For the text-containing cell, return its midpoint in [X, Y] coordinate format. 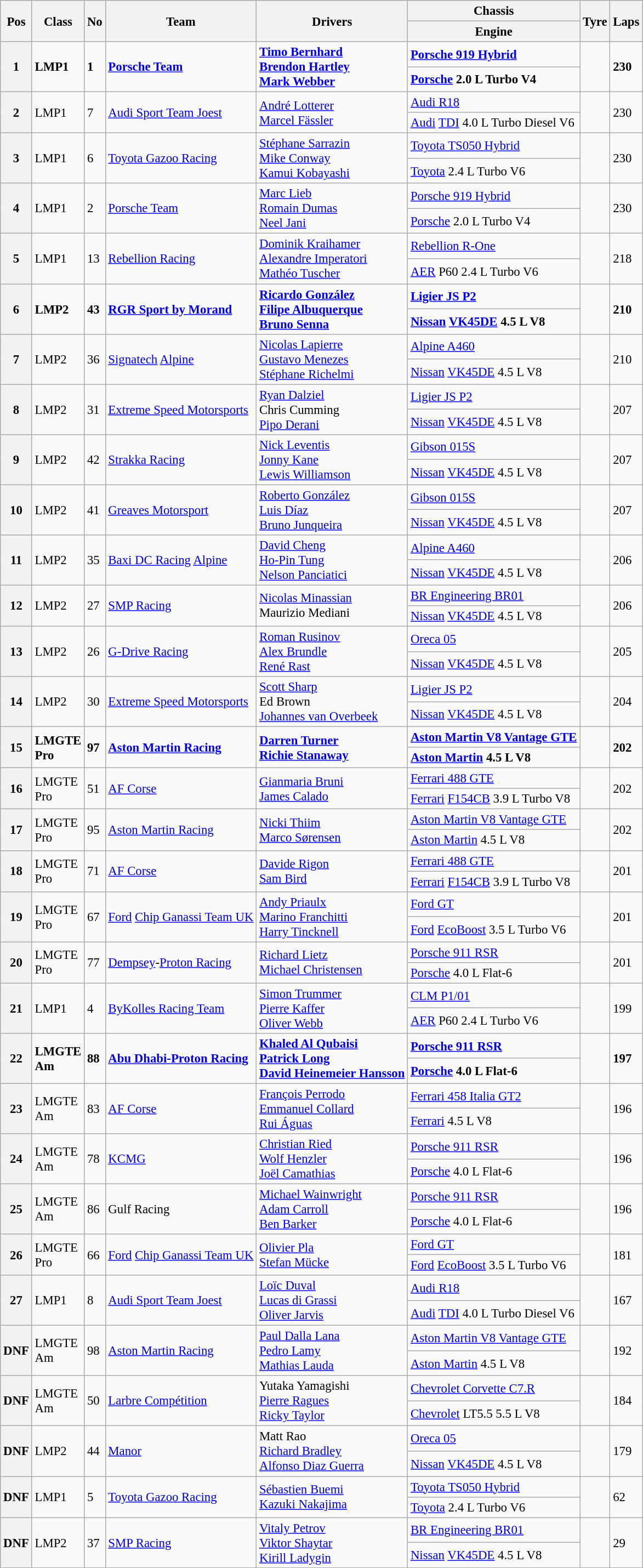
18 [16, 871]
83 [95, 1109]
22 [16, 1059]
Vitaly Petrov Viktor Shaytar Kirill Ladygin [332, 1543]
205 [626, 651]
50 [95, 1401]
199 [626, 1008]
Paul Dalla Lana Pedro Lamy Mathias Lauda [332, 1351]
Khaled Al Qubaisi Patrick Long David Heinemeier Hansson [332, 1059]
Scott Sharp Ed Brown Johannes van Overbeek [332, 702]
Chevrolet Corvette C7.R [494, 1389]
Laps [626, 21]
Roman Rusinov Alex Brundle René Rast [332, 651]
Matt Rao Richard Bradley Alfonso Diaz Guerra [332, 1451]
ByKolles Racing Team [181, 1008]
Rebellion Racing [181, 259]
Ryan Dalziel Chris Cumming Pipo Derani [332, 410]
21 [16, 1008]
41 [95, 510]
David Cheng Ho-Pin Tung Nelson Panciatici [332, 560]
Manor [181, 1451]
23 [16, 1109]
Darren Turner Richie Stanaway [332, 748]
24 [16, 1159]
10 [16, 510]
67 [95, 917]
RGR Sport by Morand [181, 309]
179 [626, 1451]
No [95, 21]
197 [626, 1059]
Ricardo González Filipe Albuquerque Bruno Senna [332, 309]
Richard Lietz Michael Christensen [332, 963]
G-Drive Racing [181, 651]
Baxi DC Racing Alpine [181, 560]
31 [95, 410]
Nicolas Minassian Maurizio Mediani [332, 605]
15 [16, 748]
20 [16, 963]
204 [626, 702]
Davide Rigon Sam Bird [332, 871]
Stéphane Sarrazin Mike Conway Kamui Kobayashi [332, 158]
43 [95, 309]
184 [626, 1401]
Gianmaria Bruni James Calado [332, 788]
Chevrolet LT5.5 5.5 L V8 [494, 1413]
Christian Ried Wolf Henzler Joël Camathias [332, 1159]
78 [95, 1159]
Loïc Duval Lucas di Grassi Oliver Jarvis [332, 1300]
Ferrari 4.5 L V8 [494, 1121]
62 [626, 1497]
42 [95, 459]
97 [95, 748]
88 [95, 1059]
95 [95, 830]
Pos [16, 21]
Nicolas Lapierre Gustavo Menezes Stéphane Richelmi [332, 359]
192 [626, 1351]
9 [16, 459]
Marc Lieb Romain Dumas Neel Jani [332, 208]
Michael Wainwright Adam Carroll Ben Barker [332, 1209]
Rebellion R-One [494, 246]
Dempsey-Proton Racing [181, 963]
218 [626, 259]
36 [95, 359]
Roberto González Luis Díaz Bruno Junqueira [332, 510]
Strakka Racing [181, 459]
25 [16, 1209]
Andy Priaulx Marino Franchitti Harry Tincknell [332, 917]
51 [95, 788]
Engine [494, 32]
Abu Dhabi-Proton Racing [181, 1059]
29 [626, 1543]
Nicki Thiim Marco Sørensen [332, 830]
Yutaka Yamagishi Pierre Ragues Ricky Taylor [332, 1401]
98 [95, 1351]
71 [95, 871]
30 [95, 702]
35 [95, 560]
Gulf Racing [181, 1209]
Nick Leventis Jonny Kane Lewis Williamson [332, 459]
14 [16, 702]
17 [16, 830]
167 [626, 1300]
12 [16, 605]
11 [16, 560]
Chassis [494, 11]
77 [95, 963]
KCMG [181, 1159]
Dominik Kraihamer Alexandre Imperatori Mathéo Tuscher [332, 259]
Drivers [332, 21]
François Perrodo Emmanuel Collard Rui Águas [332, 1109]
44 [95, 1451]
37 [95, 1543]
Sébastien Buemi Kazuki Nakajima [332, 1497]
66 [95, 1254]
19 [16, 917]
Simon Trummer Pierre Kaffer Oliver Webb [332, 1008]
181 [626, 1254]
CLM P1/01 [494, 996]
Ferrari 458 Italia GT2 [494, 1096]
Class [58, 21]
Team [181, 21]
3 [16, 158]
Signatech Alpine [181, 359]
86 [95, 1209]
Greaves Motorsport [181, 510]
Tyre [595, 21]
Olivier Pla Stefan Mücke [332, 1254]
Larbre Compétition [181, 1401]
André Lotterer Marcel Fässler [332, 113]
16 [16, 788]
Timo Bernhard Brendon Hartley Mark Webber [332, 67]
